Return the (x, y) coordinate for the center point of the cell that contains the specified text.  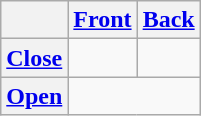
Front (102, 20)
Close (34, 58)
Back (168, 20)
Open (34, 96)
